Extract the (x, y) coordinate from the center of the cell holding the provided text.  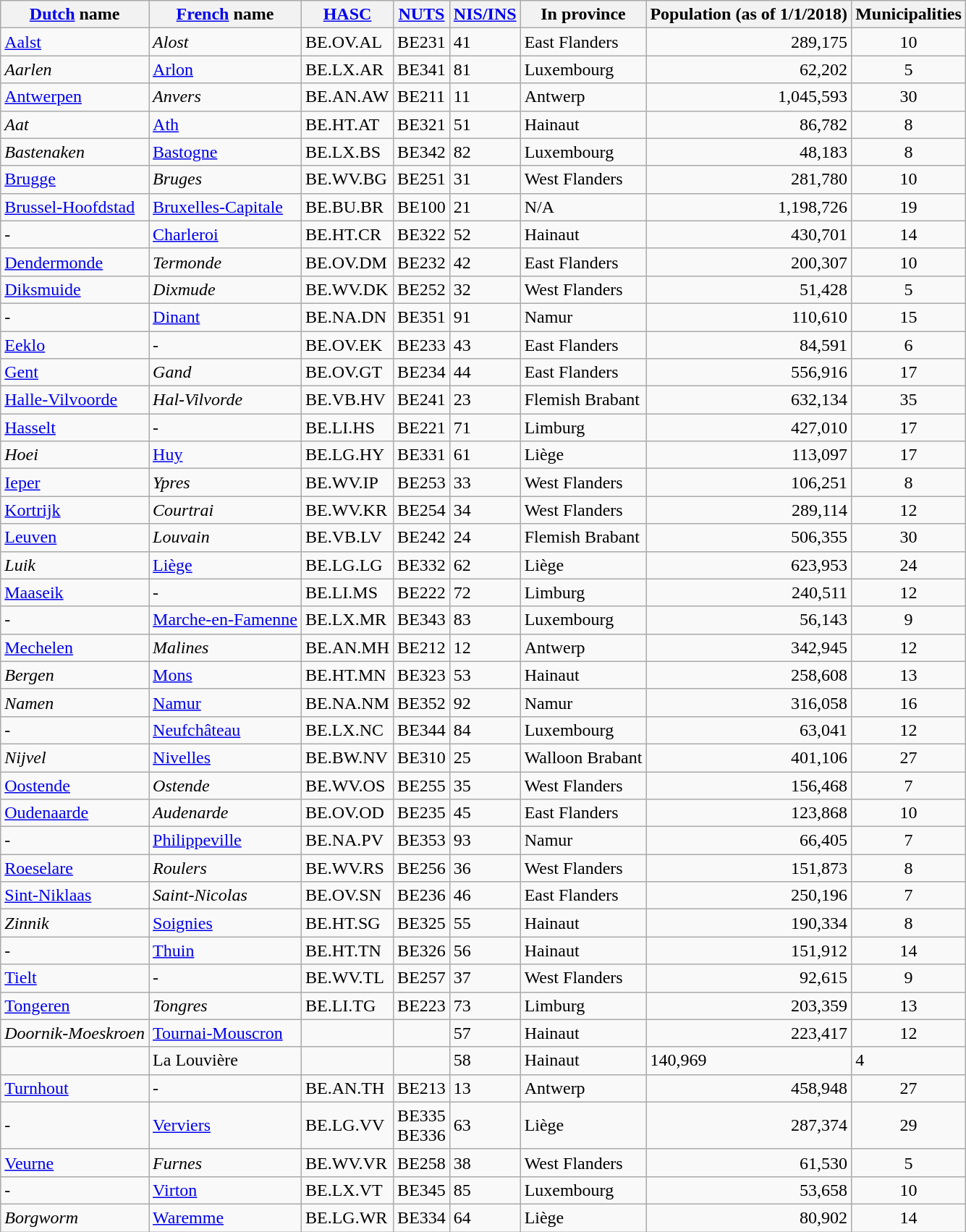
Halle-Vilvoorde (75, 400)
BE.HT.TN (347, 951)
Bastogne (226, 152)
BE341 (422, 69)
73 (485, 1006)
Hal-Vilvorde (226, 400)
84,591 (749, 345)
92 (485, 702)
Diksmuide (75, 289)
BE.WV.BG (347, 179)
Maaseik (75, 592)
32 (485, 289)
Philippeville (226, 841)
BE.LX.MR (347, 620)
BE.LG.LG (347, 565)
223,417 (749, 1033)
52 (485, 234)
BE323 (422, 675)
11 (485, 97)
Mechelen (75, 647)
BE352 (422, 702)
289,175 (749, 42)
33 (485, 483)
289,114 (749, 510)
Gent (75, 373)
287,374 (749, 1126)
623,953 (749, 565)
19 (909, 207)
BE343 (422, 620)
BE.WV.IP (347, 483)
110,610 (749, 317)
Furnes (226, 1163)
44 (485, 373)
BE.OV.GT (347, 373)
Arlon (226, 69)
BE.HT.MN (347, 675)
34 (485, 510)
Alost (226, 42)
556,916 (749, 373)
51,428 (749, 289)
BE334 (422, 1218)
156,468 (749, 785)
BE100 (422, 207)
BE253 (422, 483)
6 (909, 345)
BE.BW.NV (347, 757)
HASC (347, 14)
Bastenaken (75, 152)
BE221 (422, 428)
62 (485, 565)
Hasselt (75, 428)
BE.BU.BR (347, 207)
Ostende (226, 785)
BE332 (422, 565)
Dixmude (226, 289)
140,969 (749, 1061)
Marche-en-Famenne (226, 620)
Bruxelles-Capitale (226, 207)
Termonde (226, 262)
In province (583, 14)
21 (485, 207)
200,307 (749, 262)
BE256 (422, 868)
506,355 (749, 538)
81 (485, 69)
BE255 (422, 785)
Huy (226, 455)
62,202 (749, 69)
Malines (226, 647)
NIS/INS (485, 14)
Brussel-Hoofdstad (75, 207)
BE344 (422, 730)
BE251 (422, 179)
Gand (226, 373)
BE.AN.AW (347, 97)
BE.WV.RS (347, 868)
Ieper (75, 483)
Ath (226, 124)
36 (485, 868)
Oudenaarde (75, 813)
113,097 (749, 455)
BE222 (422, 592)
BE345 (422, 1190)
BE322 (422, 234)
106,251 (749, 483)
53 (485, 675)
Tielt (75, 978)
1,045,593 (749, 97)
Charleroi (226, 234)
25 (485, 757)
BE242 (422, 538)
Neufchâteau (226, 730)
BE.LX.NC (347, 730)
BE257 (422, 978)
31 (485, 179)
92,615 (749, 978)
401,106 (749, 757)
Leuven (75, 538)
Borgworm (75, 1218)
BE325 (422, 923)
BE.WV.KR (347, 510)
French name (226, 14)
Courtrai (226, 510)
Dendermonde (75, 262)
Walloon Brabant (583, 757)
Oostende (75, 785)
NUTS (422, 14)
83 (485, 620)
23 (485, 400)
203,359 (749, 1006)
BE321 (422, 124)
BE.OV.SN (347, 896)
85 (485, 1190)
BE233 (422, 345)
86,782 (749, 124)
BE342 (422, 152)
Brugge (75, 179)
BE331 (422, 455)
BE353 (422, 841)
Namen (75, 702)
BE.NA.NM (347, 702)
La Louvière (226, 1061)
Turnhout (75, 1088)
BE241 (422, 400)
BE223 (422, 1006)
BE213 (422, 1088)
71 (485, 428)
41 (485, 42)
BE.HT.AT (347, 124)
240,511 (749, 592)
38 (485, 1163)
Ypres (226, 483)
430,701 (749, 234)
BE.LX.VT (347, 1190)
72 (485, 592)
Mons (226, 675)
51 (485, 124)
Roulers (226, 868)
Tongres (226, 1006)
258,608 (749, 675)
342,945 (749, 647)
16 (909, 702)
1,198,726 (749, 207)
190,334 (749, 923)
Population (as of 1/1/2018) (749, 14)
46 (485, 896)
37 (485, 978)
Aalst (75, 42)
123,868 (749, 813)
BE310 (422, 757)
BE.LX.AR (347, 69)
BE335BE336 (422, 1126)
Dutch name (75, 14)
Nivelles (226, 757)
15 (909, 317)
BE.VB.LV (347, 538)
Soignies (226, 923)
Audenarde (226, 813)
93 (485, 841)
BE252 (422, 289)
BE.LX.BS (347, 152)
BE.NA.PV (347, 841)
BE326 (422, 951)
56,143 (749, 620)
BE.LG.VV (347, 1126)
Dinant (226, 317)
63,041 (749, 730)
BE.LG.WR (347, 1218)
Eeklo (75, 345)
Verviers (226, 1126)
Tournai-Mouscron (226, 1033)
BE.AN.MH (347, 647)
BE231 (422, 42)
84 (485, 730)
151,912 (749, 951)
BE.LI.MS (347, 592)
BE.WV.TL (347, 978)
BE.OV.OD (347, 813)
Tongeren (75, 1006)
BE212 (422, 647)
BE.NA.DN (347, 317)
Louvain (226, 538)
BE236 (422, 896)
45 (485, 813)
82 (485, 152)
BE.VB.HV (347, 400)
Sint-Niklaas (75, 896)
151,873 (749, 868)
BE.OV.DM (347, 262)
BE254 (422, 510)
48,183 (749, 152)
BE258 (422, 1163)
458,948 (749, 1088)
42 (485, 262)
BE.LI.TG (347, 1006)
Anvers (226, 97)
BE235 (422, 813)
80,902 (749, 1218)
BE.LI.HS (347, 428)
66,405 (749, 841)
Aat (75, 124)
61,530 (749, 1163)
316,058 (749, 702)
58 (485, 1061)
43 (485, 345)
Veurne (75, 1163)
Thuin (226, 951)
Bruges (226, 179)
4 (909, 1061)
55 (485, 923)
BE.OV.EK (347, 345)
BE.WV.OS (347, 785)
BE.AN.TH (347, 1088)
63 (485, 1126)
61 (485, 455)
Virton (226, 1190)
BE211 (422, 97)
BE351 (422, 317)
Waremme (226, 1218)
BE.WV.VR (347, 1163)
Roeselare (75, 868)
Aarlen (75, 69)
Zinnik (75, 923)
Hoei (75, 455)
Nijvel (75, 757)
Luik (75, 565)
53,658 (749, 1190)
BE.HT.SG (347, 923)
N/A (583, 207)
BE234 (422, 373)
427,010 (749, 428)
29 (909, 1126)
91 (485, 317)
64 (485, 1218)
Kortrijk (75, 510)
BE.LG.HY (347, 455)
281,780 (749, 179)
Bergen (75, 675)
BE.WV.DK (347, 289)
BE232 (422, 262)
BE.HT.CR (347, 234)
Municipalities (909, 14)
Saint-Nicolas (226, 896)
250,196 (749, 896)
57 (485, 1033)
Antwerpen (75, 97)
Doornik-Moeskroen (75, 1033)
56 (485, 951)
632,134 (749, 400)
BE.OV.AL (347, 42)
